Pinpoint the cell where the given text exists, returning its (x, y) midpoint coordinate. 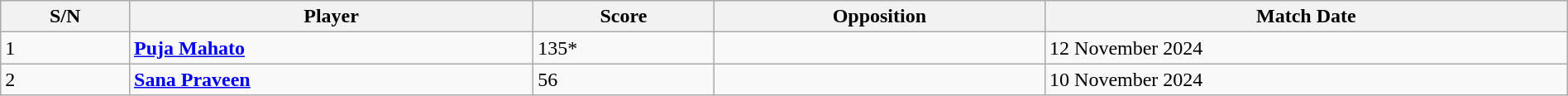
Match Date (1307, 17)
2 (65, 79)
Sana Praveen (332, 79)
1 (65, 48)
S/N (65, 17)
Puja Mahato (332, 48)
Player (332, 17)
135* (624, 48)
Score (624, 17)
12 November 2024 (1307, 48)
Opposition (879, 17)
10 November 2024 (1307, 79)
56 (624, 79)
